For the text-containing cell, return its midpoint in (x, y) coordinate format. 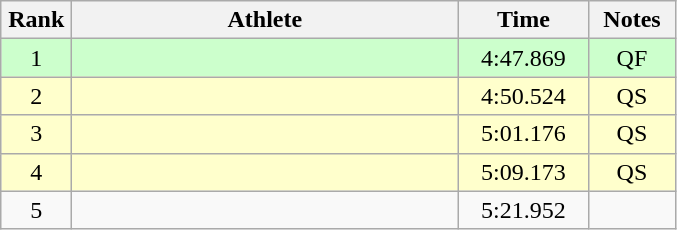
5:01.176 (524, 134)
4 (36, 172)
4:50.524 (524, 96)
4:47.869 (524, 58)
5:21.952 (524, 210)
3 (36, 134)
5:09.173 (524, 172)
Time (524, 20)
5 (36, 210)
1 (36, 58)
Notes (632, 20)
QF (632, 58)
2 (36, 96)
Rank (36, 20)
Athlete (265, 20)
